Search for the cell housing the specified text and yield its (x, y) center coordinate. 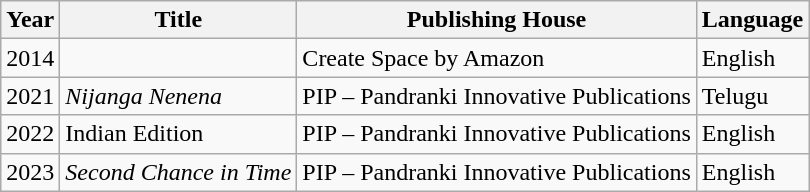
Create Space by Amazon (496, 58)
Telugu (752, 96)
Language (752, 20)
Year (30, 20)
2023 (30, 172)
Nijanga Nenena (178, 96)
Indian Edition (178, 134)
Publishing House (496, 20)
Second Chance in Time (178, 172)
Title (178, 20)
2022 (30, 134)
2014 (30, 58)
2021 (30, 96)
